From the cell containing the given text, extract its center point as (x, y) coordinate. 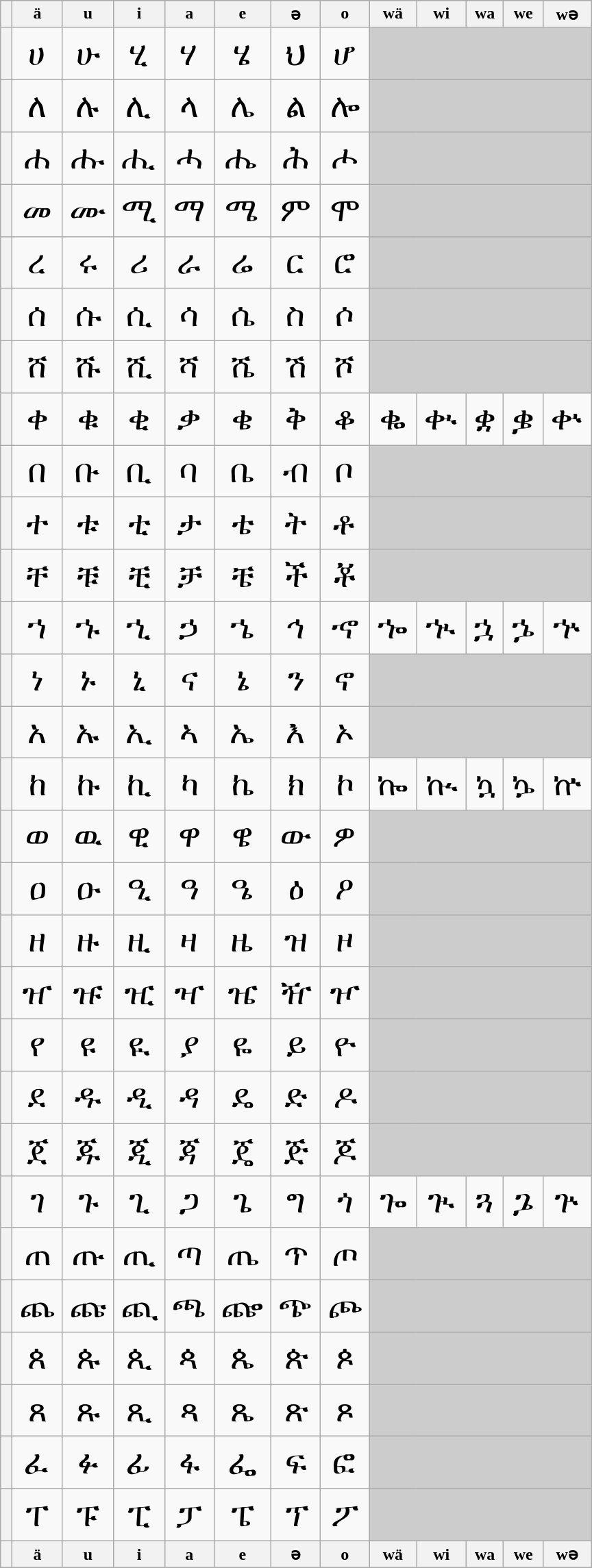
ቺ (140, 575)
ዙ (88, 941)
ኒ (140, 680)
ዶ (345, 1097)
ይ (296, 1045)
ቸ (37, 575)
ዳ (189, 1097)
ጲ (140, 1358)
ቲ (140, 523)
ጰ (37, 1358)
ጊ (140, 1202)
ጴ (243, 1358)
ሼ (243, 366)
ሩ (88, 262)
ቤ (243, 471)
ዎ (345, 836)
ር (296, 262)
ቡ (88, 471)
ሁ (88, 53)
አ (37, 732)
ዓ (189, 888)
ኁ (88, 627)
ኆ (345, 627)
ኅ (296, 627)
በ (37, 471)
ቾ (345, 575)
ዴ (243, 1097)
የ (37, 1045)
ኮ (345, 784)
ሕ (296, 158)
ጳ (189, 1358)
ኂ (140, 627)
ፈ (37, 1463)
ጵ (296, 1358)
ጠ (37, 1254)
ሊ (140, 105)
ቌ (523, 419)
ጾ (345, 1410)
ን (296, 680)
ጄ (243, 1149)
ዬ (243, 1045)
ዢ (140, 993)
ሾ (345, 366)
ፎ (345, 1463)
ኬ (243, 784)
ጒ (441, 1202)
ሒ (140, 158)
ዒ (140, 888)
ዡ (88, 993)
ሐ (37, 158)
ኃ (189, 627)
ጋ (189, 1202)
ቂ (140, 419)
ጎ (345, 1202)
ዝ (296, 941)
ብ (296, 471)
ጁ (88, 1149)
ዌ (243, 836)
ጣ (189, 1254)
ፔ (243, 1515)
ደ (37, 1097)
ዦ (345, 993)
ዘ (37, 941)
ቻ (189, 575)
ጽ (296, 1410)
ጹ (88, 1410)
ነ (37, 680)
ኌ (523, 627)
ዜ (243, 941)
ኦ (345, 732)
ሀ (37, 53)
ጱ (88, 1358)
ፊ (140, 1463)
ጻ (189, 1410)
ች (296, 575)
ኈ (393, 627)
ወ (37, 836)
ጓ (485, 1202)
ዤ (243, 993)
ፓ (189, 1515)
ኪ (140, 784)
ጉ (88, 1202)
ክ (296, 784)
ፖ (345, 1515)
ሓ (189, 158)
ሻ (189, 366)
ጥ (296, 1254)
ሮ (345, 262)
ሞ (345, 210)
ጅ (296, 1149)
ኰ (393, 784)
ዊ (140, 836)
ፋ (189, 1463)
ጶ (345, 1358)
ከ (37, 784)
ሹ (88, 366)
ዪ (140, 1045)
ፒ (140, 1515)
ቍ (567, 419)
ጨ (37, 1306)
ሖ (345, 158)
ቋ (485, 419)
ካ (189, 784)
ኄ (243, 627)
ቦ (345, 471)
ኍ (567, 627)
ዖ (345, 888)
ቄ (243, 419)
ዑ (88, 888)
ሳ (189, 314)
ኡ (88, 732)
ኵ (567, 784)
ቢ (140, 471)
ሑ (88, 158)
ኖ (345, 680)
ዩ (88, 1045)
ቊ (441, 419)
ጃ (189, 1149)
ጐ (393, 1202)
ጪ (140, 1306)
ህ (296, 53)
ም (296, 210)
ማ (189, 210)
ፉ (88, 1463)
ሶ (345, 314)
ዔ (243, 888)
ፐ (37, 1515)
ተ (37, 523)
ዱ (88, 1097)
ኀ (37, 627)
ኴ (523, 784)
ት (296, 523)
ቀ (37, 419)
ሚ (140, 210)
ኔ (243, 680)
ጂ (140, 1149)
ጌ (243, 1202)
ጸ (37, 1410)
ሌ (243, 105)
ቁ (88, 419)
ጼ (243, 1410)
ሃ (189, 53)
ጢ (140, 1254)
ፍ (296, 1463)
ዐ (37, 888)
ቼ (243, 575)
ጔ (523, 1202)
ጆ (345, 1149)
ጺ (140, 1410)
ገ (37, 1202)
ጕ (567, 1202)
ል (296, 105)
ፕ (296, 1515)
ዚ (140, 941)
ኋ (485, 627)
ዛ (189, 941)
ዣ (189, 993)
ኤ (243, 732)
ዥ (296, 993)
ራ (189, 262)
ሂ (140, 53)
ጩ (88, 1306)
ዞ (345, 941)
ጀ (37, 1149)
ጡ (88, 1254)
ሲ (140, 314)
ጭ (296, 1306)
ቅ (296, 419)
ቃ (189, 419)
ጫ (189, 1306)
ዉ (88, 836)
ፑ (88, 1515)
ስ (296, 314)
ሺ (140, 366)
ሉ (88, 105)
ሬ (243, 262)
ቹ (88, 575)
ኩ (88, 784)
ኢ (140, 732)
ጬ (243, 1306)
ዕ (296, 888)
ሔ (243, 158)
ጤ (243, 1254)
ቶ (345, 523)
ሎ (345, 105)
ዲ (140, 1097)
ና (189, 680)
ጮ (345, 1306)
ሽ (296, 366)
ባ (189, 471)
ቆ (345, 419)
ኣ (189, 732)
ሱ (88, 314)
ሜ (243, 210)
ኊ (441, 627)
ሸ (37, 366)
ሰ (37, 314)
ው (296, 836)
ሆ (345, 53)
ድ (296, 1097)
ለ (37, 105)
ታ (189, 523)
ፌ (243, 1463)
ጦ (345, 1254)
ቱ (88, 523)
ኑ (88, 680)
መ (37, 210)
ዮ (345, 1045)
ቴ (243, 523)
ሙ (88, 210)
እ (296, 732)
ላ (189, 105)
ግ (296, 1202)
ኳ (485, 784)
ዠ (37, 993)
ሪ (140, 262)
ዋ (189, 836)
ረ (37, 262)
ሴ (243, 314)
ያ (189, 1045)
ሄ (243, 53)
ኲ (441, 784)
ቈ (393, 419)
